From the cell containing the given text, extract its center point as (X, Y) coordinate. 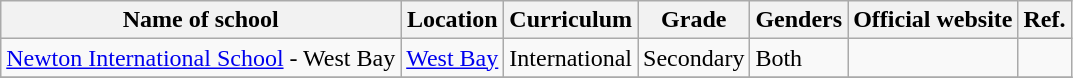
Grade (694, 20)
Ref. (1044, 20)
Newton International School - West Bay (201, 58)
Both (799, 58)
West Bay (452, 58)
Genders (799, 20)
Official website (933, 20)
Curriculum (571, 20)
Secondary (694, 58)
Location (452, 20)
Name of school (201, 20)
International (571, 58)
